Return the [X, Y] coordinate for the center point of the cell that contains the specified text.  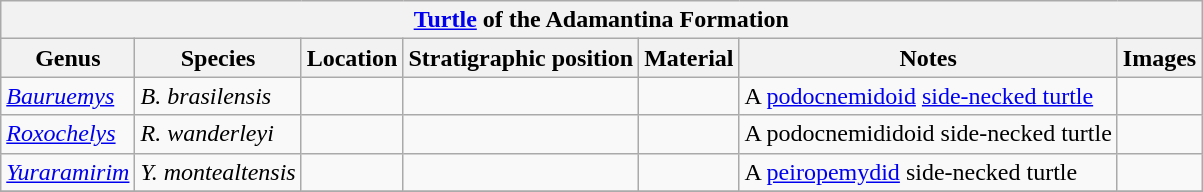
A podocnemididoid side-necked turtle [928, 134]
B. brasilensis [218, 96]
Turtle of the Adamantina Formation [602, 20]
Roxochelys [68, 134]
Notes [928, 58]
Stratigraphic position [521, 58]
R. wanderleyi [218, 134]
Bauruemys [68, 96]
Y. montealtensis [218, 172]
Images [1159, 58]
Yuraramirim [68, 172]
A podocnemidoid side-necked turtle [928, 96]
Genus [68, 58]
Species [218, 58]
A peiropemydid side-necked turtle [928, 172]
Material [689, 58]
Location [352, 58]
